Provide the [X, Y] coordinate of the cell's center where the given text is located.  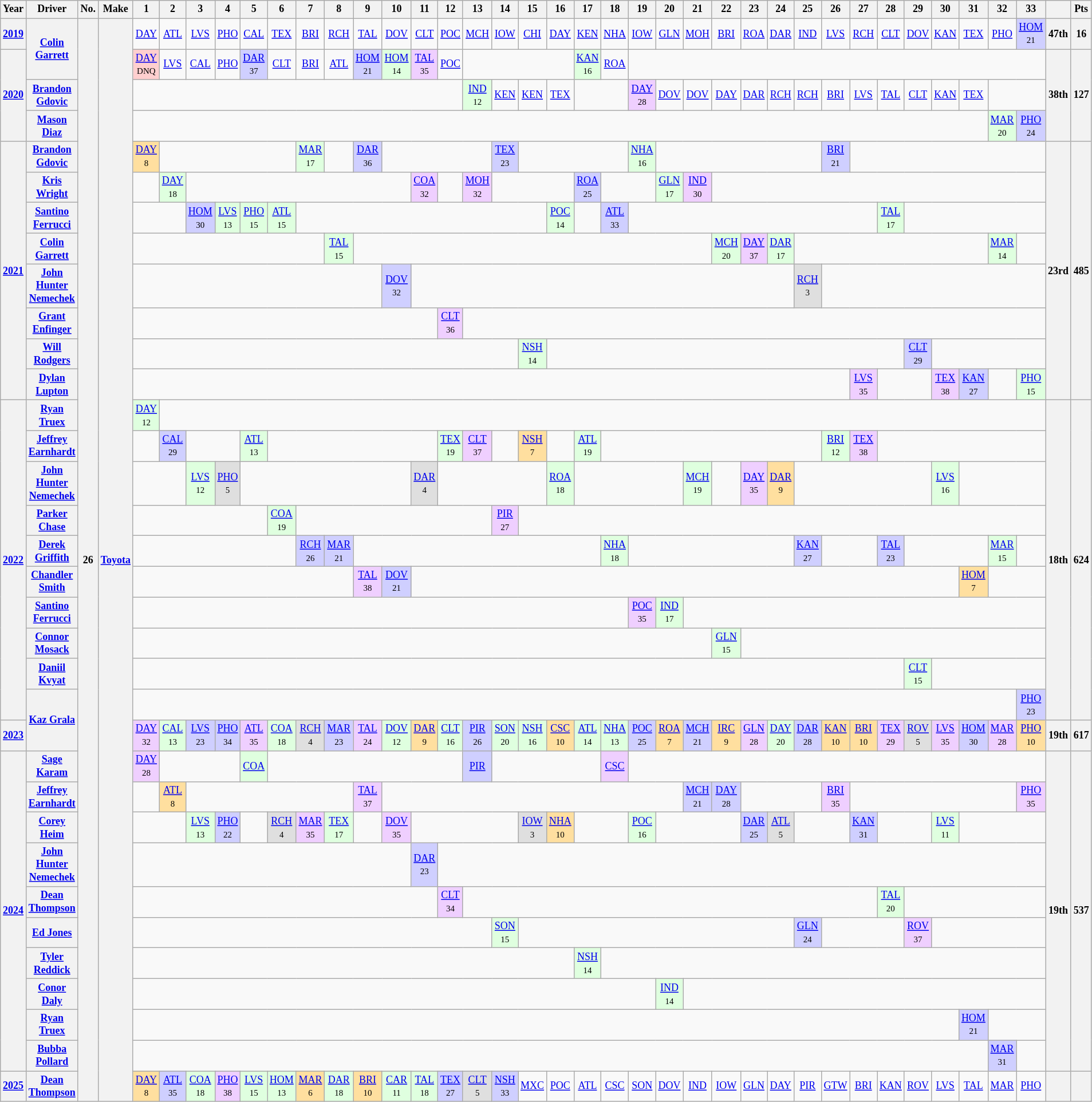
ROV [918, 1087]
127 [1081, 95]
17 [588, 9]
DOV12 [396, 736]
29 [918, 9]
DOV35 [396, 828]
23rd [1058, 271]
TEX19 [451, 446]
LVS11 [945, 828]
IRC9 [726, 736]
TAL35 [425, 65]
Mason Diaz [52, 126]
1 [146, 9]
MAR15 [1002, 551]
28 [891, 9]
No. [88, 9]
21 [697, 9]
TAL15 [339, 249]
30 [945, 9]
PIR26 [478, 736]
Grant Enfinger [52, 323]
DAY35 [754, 483]
TEX27 [451, 1087]
ROA18 [560, 483]
2024 [14, 910]
DAR23 [425, 864]
NHA18 [615, 551]
6 [282, 9]
HOM7 [973, 582]
CLT37 [478, 446]
18 [615, 9]
18th [1058, 560]
Will Rodgers [52, 354]
POC25 [642, 736]
GLN17 [669, 187]
PHO38 [228, 1087]
2021 [14, 271]
ROV5 [918, 736]
DOV32 [396, 286]
Driver [52, 9]
5 [254, 9]
3 [200, 9]
KAN10 [835, 736]
DAY37 [754, 249]
POC16 [642, 828]
TEX17 [339, 828]
Parker Chase [52, 520]
NHA10 [560, 828]
NSH33 [505, 1087]
GTW [835, 1087]
TEX29 [891, 736]
Daniil Kvyat [52, 674]
TAL37 [368, 797]
DAR36 [368, 157]
485 [1081, 271]
2022 [14, 560]
PHO34 [228, 736]
TAL20 [891, 902]
2023 [14, 736]
Tyler Reddick [52, 963]
HOM14 [396, 65]
ATL19 [588, 446]
IND12 [478, 95]
Bubba Pollard [52, 1056]
PHO5 [228, 483]
25 [808, 9]
Sage Karam [52, 766]
ATL14 [588, 736]
Corey Heim [52, 828]
POC 35 [642, 613]
11 [425, 9]
DAR28 [808, 736]
DAR37 [254, 65]
38th [1058, 95]
TAL38 [368, 582]
LVS23 [200, 736]
2019 [14, 34]
MAR6 [310, 1087]
Pts [1081, 9]
DOV21 [396, 582]
DAY20 [781, 736]
ATL33 [615, 218]
KAN31 [864, 828]
Kaz Grala [52, 720]
CAL13 [172, 736]
BRI21 [835, 157]
13 [478, 9]
CSC10 [560, 736]
Ed Jones [52, 933]
MAR21 [339, 551]
MAR [1002, 1087]
NHA13 [615, 736]
24 [781, 9]
23 [754, 9]
RCH26 [310, 551]
NHA [615, 34]
Toyota [116, 560]
CLT5 [478, 1087]
IND30 [697, 187]
TEX23 [505, 157]
14 [505, 9]
COA19 [282, 520]
GLN28 [754, 736]
ATL35 [172, 1087]
MAR31 [1002, 1056]
Conor Daly [52, 994]
MAR17 [310, 157]
NSH7 [533, 446]
CLT15 [918, 674]
DAR17 [781, 249]
ATL8 [172, 797]
MCH20 [726, 249]
LVS16 [945, 483]
8 [339, 9]
Dylan Lupton [52, 385]
Connor Mosack [52, 643]
2 [172, 9]
MCH [478, 34]
33 [1031, 9]
GLN24 [808, 933]
MXC [533, 1087]
RCH4 [282, 828]
DAR4 [425, 483]
7 [310, 9]
IND17 [669, 613]
TAL24 [368, 736]
MAR14 [1002, 249]
9 [368, 9]
15 [533, 9]
Kris Wright [52, 187]
CLT29 [918, 354]
Derek Griffith [52, 551]
2025 [14, 1087]
LVS15 [254, 1087]
NHA16 [642, 157]
10 [396, 9]
IOW3 [533, 828]
CLT16 [451, 736]
DAY32 [146, 736]
CLT34 [451, 902]
617 [1081, 736]
MAR23 [339, 736]
Chandler Smith [52, 582]
PHO10 [1031, 736]
TAL18 [425, 1087]
Year [14, 9]
DAY12 [146, 415]
20 [669, 9]
COA32 [425, 187]
HOM13 [282, 1087]
COA [254, 766]
624 [1081, 560]
CAL29 [172, 446]
GLN 15 [726, 643]
Make [116, 9]
SON [642, 1087]
NSH16 [533, 736]
LVS12 [200, 483]
ROA7 [669, 736]
27 [864, 9]
CHI [533, 34]
47th [1058, 34]
PHO23 [1031, 705]
MAR28 [1002, 736]
DAYDNQ [146, 65]
4 [228, 9]
MCH19 [697, 483]
POC14 [560, 218]
KAN16 [588, 65]
22 [726, 9]
MAR20 [1002, 126]
RCH3 [808, 286]
PHO35 [1031, 797]
ROV37 [918, 933]
IND14 [669, 994]
ATL5 [781, 828]
ATL 35 [254, 736]
CLT36 [451, 323]
ROA25 [588, 187]
31 [973, 9]
32 [1002, 9]
19 [642, 9]
DAY18 [172, 187]
2020 [14, 95]
PHO22 [228, 828]
PIR27 [505, 520]
537 [1081, 910]
TAL23 [891, 551]
PHO24 [1031, 126]
BRI12 [835, 446]
MOH32 [478, 187]
DAR25 [754, 828]
12 [451, 9]
SON15 [505, 933]
BRI35 [835, 797]
ATL15 [282, 218]
RCH 4 [310, 736]
MAR35 [310, 828]
ATL13 [254, 446]
CAR11 [396, 1087]
SON20 [505, 736]
TAL17 [891, 218]
DAR18 [339, 1087]
MOH [697, 34]
